Find where the given text appears and provide that cell's center as (X, Y) coordinate. 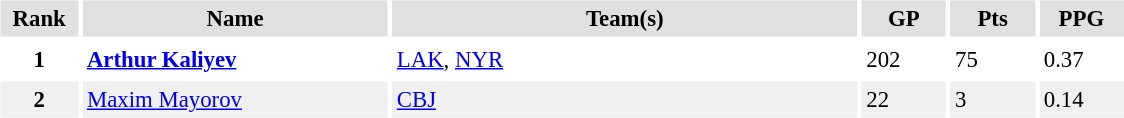
3 (993, 100)
Maxim Mayorov (234, 100)
0.37 (1081, 59)
CBJ (624, 100)
0.14 (1081, 100)
22 (904, 100)
GP (904, 18)
Pts (993, 18)
1 (38, 59)
Arthur Kaliyev (234, 59)
Name (234, 18)
202 (904, 59)
Team(s) (624, 18)
75 (993, 59)
PPG (1081, 18)
LAK, NYR (624, 59)
Rank (38, 18)
2 (38, 100)
